From the cell containing the given text, extract its center point as (x, y) coordinate. 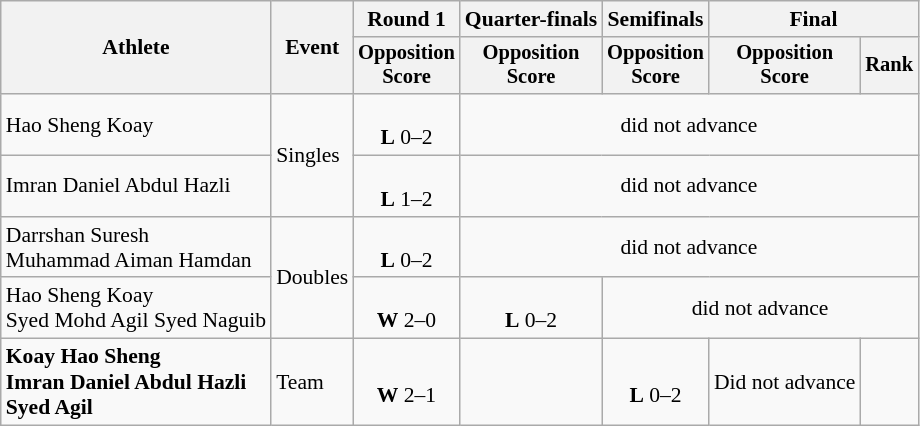
L 1–2 (406, 186)
Event (312, 48)
Final (814, 19)
W 2–0 (406, 308)
Koay Hao ShengImran Daniel Abdul HazliSyed Agil (136, 382)
Hao Sheng KoaySyed Mohd Agil Syed Naguib (136, 308)
W 2–1 (406, 382)
Semifinals (656, 19)
Team (312, 382)
Round 1 (406, 19)
Imran Daniel Abdul Hazli (136, 186)
Singles (312, 155)
Athlete (136, 48)
Rank (889, 66)
Darrshan SureshMuhammad Aiman Hamdan (136, 248)
Hao Sheng Koay (136, 124)
Did not advance (785, 382)
Quarter-finals (531, 19)
Doubles (312, 278)
